Scan for the cell matching the given text and deliver its (X, Y) coordinate at center. 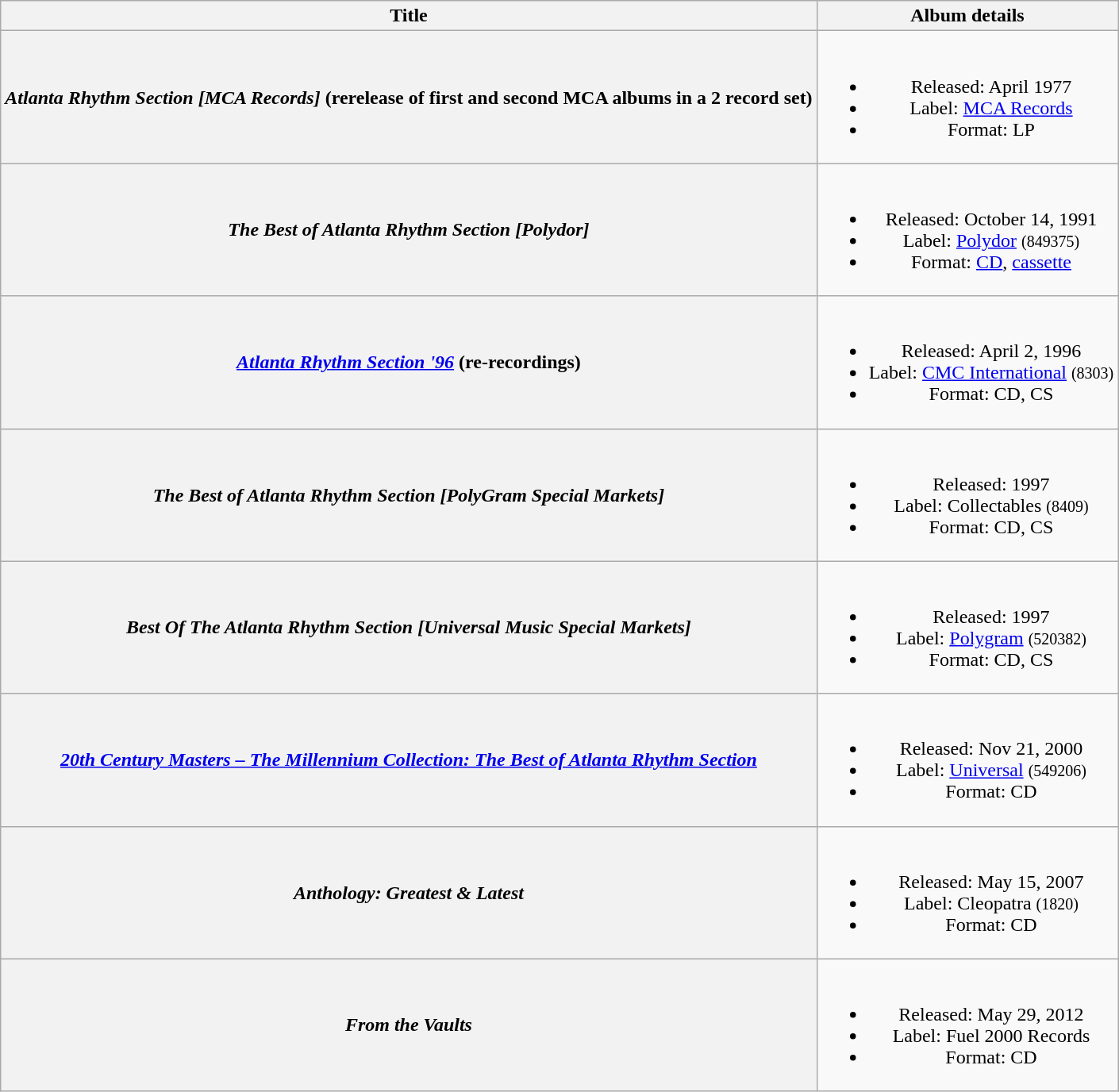
20th Century Masters – The Millennium Collection: The Best of Atlanta Rhythm Section (409, 760)
Released: 1997Label: Collectables (8409)Format: CD, CS (967, 495)
Released: April 1977Label: MCA RecordsFormat: LP (967, 97)
Atlanta Rhythm Section '96 (re-recordings) (409, 362)
Released: April 2, 1996Label: CMC International (8303)Format: CD, CS (967, 362)
Released: May 15, 2007Label: Cleopatra (1820)Format: CD (967, 892)
The Best of Atlanta Rhythm Section [Polydor] (409, 230)
Released: May 29, 2012Label: Fuel 2000 RecordsFormat: CD (967, 1025)
From the Vaults (409, 1025)
Album details (967, 16)
Atlanta Rhythm Section [MCA Records] (rerelease of first and second MCA albums in a 2 record set) (409, 97)
Released: October 14, 1991Label: Polydor (849375)Format: CD, cassette (967, 230)
Best Of The Atlanta Rhythm Section [Universal Music Special Markets] (409, 627)
Anthology: Greatest & Latest (409, 892)
The Best of Atlanta Rhythm Section [PolyGram Special Markets] (409, 495)
Title (409, 16)
Released: 1997Label: Polygram (520382)Format: CD, CS (967, 627)
Released: Nov 21, 2000Label: Universal (549206)Format: CD (967, 760)
